Capture the cell that displays the provided text and extract its [x, y] central coordinate. 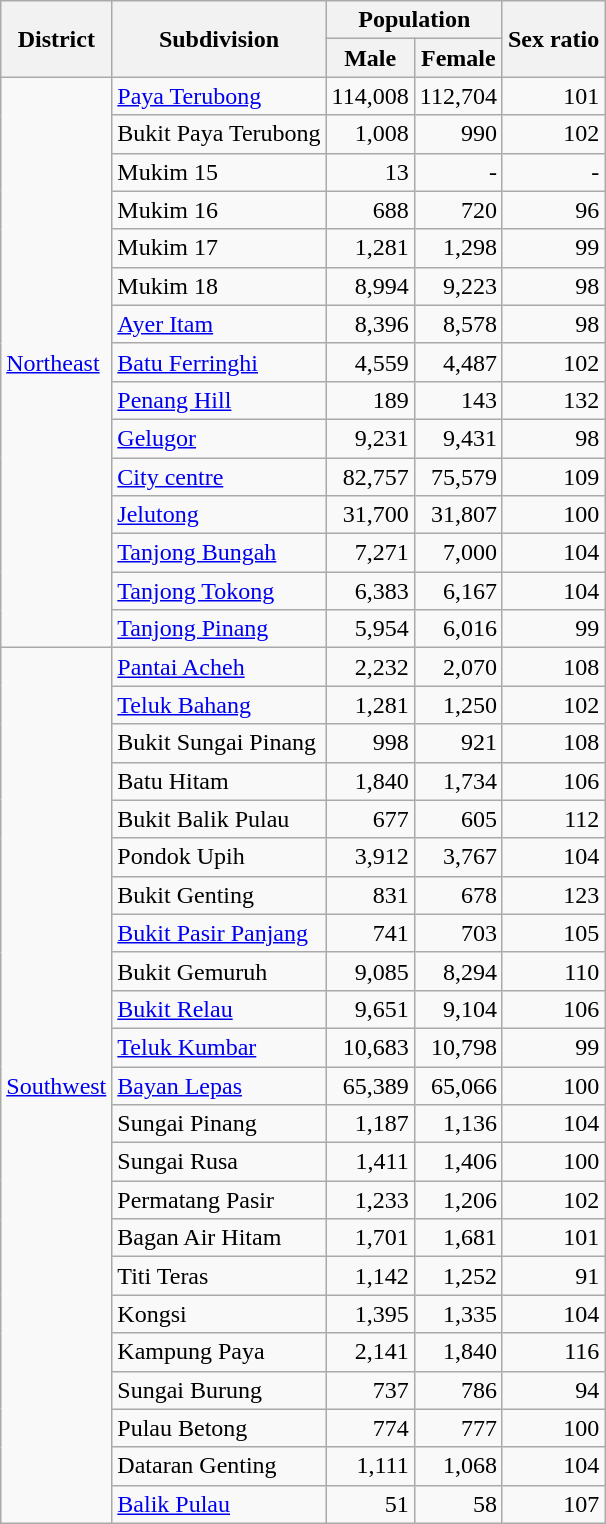
3,912 [370, 857]
2,070 [458, 667]
Male [370, 58]
107 [553, 1504]
Sungai Burung [219, 1390]
31,700 [370, 515]
Mukim 15 [219, 172]
123 [553, 895]
Paya Terubong [219, 96]
51 [370, 1504]
1,008 [370, 134]
Permatang Pasir [219, 1200]
Bukit Paya Terubong [219, 134]
Sungai Pinang [219, 1124]
1,187 [370, 1124]
Bukit Relau [219, 1009]
8,294 [458, 971]
1,206 [458, 1200]
Batu Ferringhi [219, 362]
Northeast [56, 362]
998 [370, 743]
1,681 [458, 1238]
2,141 [370, 1352]
Bukit Gemuruh [219, 971]
7,271 [370, 553]
Dataran Genting [219, 1466]
Pulau Betong [219, 1428]
1,335 [458, 1314]
1,395 [370, 1314]
6,383 [370, 591]
82,757 [370, 477]
Jelutong [219, 515]
1,111 [370, 1466]
Batu Hitam [219, 781]
5,954 [370, 629]
1,298 [458, 248]
9,104 [458, 1009]
9,231 [370, 438]
677 [370, 819]
Pantai Acheh [219, 667]
Teluk Kumbar [219, 1047]
774 [370, 1428]
Mukim 18 [219, 286]
7,000 [458, 553]
4,487 [458, 362]
10,798 [458, 1047]
109 [553, 477]
Southwest [56, 1086]
189 [370, 400]
65,066 [458, 1085]
Bukit Pasir Panjang [219, 933]
13 [370, 172]
605 [458, 819]
Subdivision [219, 39]
Bukit Sungai Pinang [219, 743]
6,016 [458, 629]
Tanjong Pinang [219, 629]
9,431 [458, 438]
1,701 [370, 1238]
Sungai Rusa [219, 1162]
Gelugor [219, 438]
Population [414, 20]
Teluk Bahang [219, 705]
720 [458, 210]
1,406 [458, 1162]
Mukim 17 [219, 248]
94 [553, 1390]
3,767 [458, 857]
8,578 [458, 324]
786 [458, 1390]
District [56, 39]
Tanjong Tokong [219, 591]
8,396 [370, 324]
2,232 [370, 667]
1,252 [458, 1276]
9,223 [458, 286]
4,559 [370, 362]
1,233 [370, 1200]
65,389 [370, 1085]
678 [458, 895]
831 [370, 895]
6,167 [458, 591]
Kampung Paya [219, 1352]
58 [458, 1504]
8,994 [370, 286]
City centre [219, 477]
96 [553, 210]
110 [553, 971]
1,136 [458, 1124]
Balik Pulau [219, 1504]
Mukim 16 [219, 210]
9,651 [370, 1009]
703 [458, 933]
Bayan Lepas [219, 1085]
737 [370, 1390]
777 [458, 1428]
105 [553, 933]
31,807 [458, 515]
112 [553, 819]
112,704 [458, 96]
91 [553, 1276]
Bukit Genting [219, 895]
741 [370, 933]
1,068 [458, 1466]
9,085 [370, 971]
Tanjong Bungah [219, 553]
1,411 [370, 1162]
Pondok Upih [219, 857]
Sex ratio [553, 39]
Penang Hill [219, 400]
114,008 [370, 96]
921 [458, 743]
Bukit Balik Pulau [219, 819]
1,142 [370, 1276]
Titi Teras [219, 1276]
10,683 [370, 1047]
143 [458, 400]
116 [553, 1352]
Kongsi [219, 1314]
132 [553, 400]
75,579 [458, 477]
1,734 [458, 781]
1,250 [458, 705]
Female [458, 58]
Ayer Itam [219, 324]
Bagan Air Hitam [219, 1238]
688 [370, 210]
990 [458, 134]
